Return (X, Y) of the center of cell containing provided text 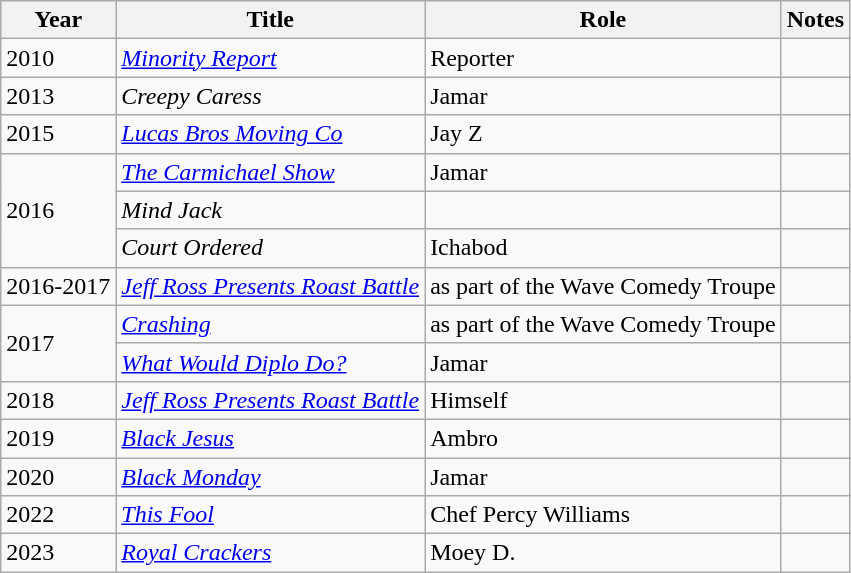
Ichabod (604, 248)
2018 (58, 400)
Notes (815, 20)
Court Ordered (270, 248)
Royal Crackers (270, 553)
2013 (58, 96)
2019 (58, 438)
What Would Diplo Do? (270, 362)
Title (270, 20)
Year (58, 20)
2015 (58, 134)
2010 (58, 58)
Ambro (604, 438)
Black Monday (270, 477)
The Carmichael Show (270, 172)
This Fool (270, 515)
2022 (58, 515)
Role (604, 20)
2016-2017 (58, 286)
Black Jesus (270, 438)
Moey D. (604, 553)
Lucas Bros Moving Co (270, 134)
Himself (604, 400)
Creepy Caress (270, 96)
Mind Jack (270, 210)
Chef Percy Williams (604, 515)
2023 (58, 553)
2016 (58, 210)
Reporter (604, 58)
Crashing (270, 324)
Minority Report (270, 58)
2017 (58, 343)
Jay Z (604, 134)
2020 (58, 477)
